Locate the cell with the specified text and output its (X, Y) center coordinate. 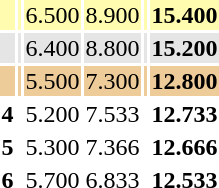
8.900 (112, 15)
7.533 (112, 114)
12.733 (184, 114)
15.200 (184, 48)
6.400 (52, 48)
5 (8, 147)
7.366 (112, 147)
7.300 (112, 81)
5.200 (52, 114)
5.500 (52, 81)
8.800 (112, 48)
4 (8, 114)
5.300 (52, 147)
12.666 (184, 147)
15.400 (184, 15)
6.500 (52, 15)
12.800 (184, 81)
